Capture the cell that displays the provided text and extract its (X, Y) central coordinate. 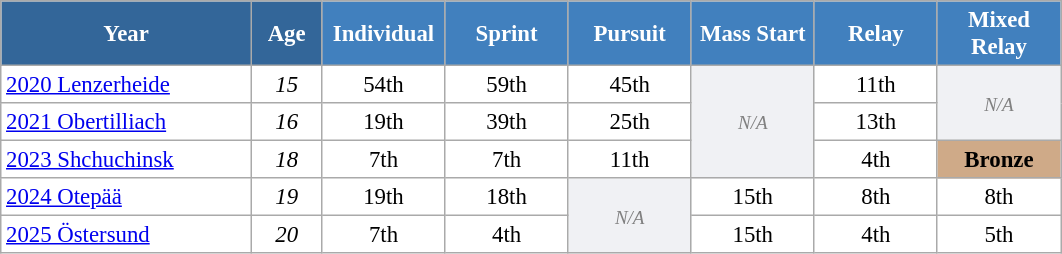
19 (286, 197)
20 (286, 235)
59th (506, 85)
18th (506, 197)
Sprint (506, 34)
45th (630, 85)
2021 Obertilliach (126, 122)
39th (506, 122)
25th (630, 122)
2023 Shchuchinsk (126, 160)
2020 Lenzerheide (126, 85)
16 (286, 122)
13th (876, 122)
2025 Östersund (126, 235)
Individual (384, 34)
Mass Start (752, 34)
Bronze (998, 160)
Pursuit (630, 34)
2024 Otepää (126, 197)
18 (286, 160)
Relay (876, 34)
Age (286, 34)
54th (384, 85)
15 (286, 85)
Mixed Relay (998, 34)
Year (126, 34)
5th (998, 235)
